Pinpoint the cell where the given text exists, returning its [x, y] midpoint coordinate. 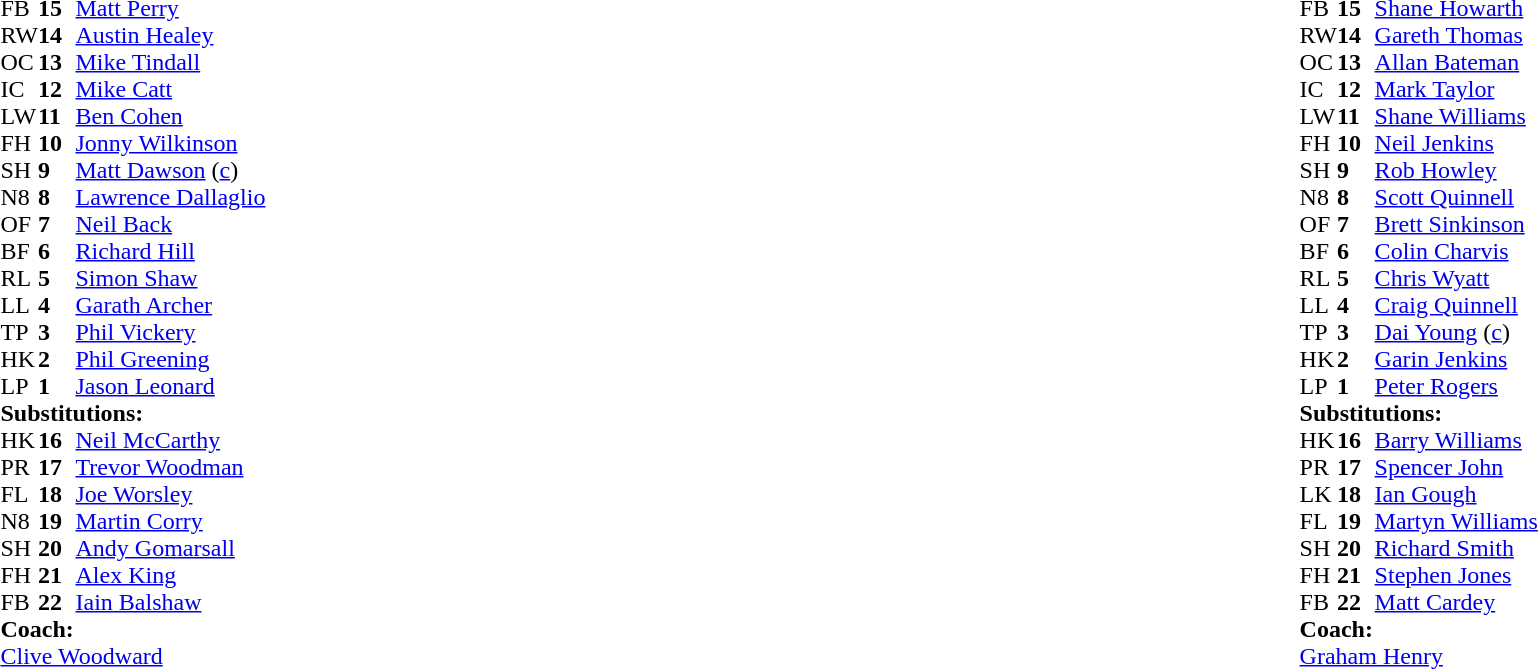
Shane Williams [1456, 116]
Chris Wyatt [1456, 278]
Dai Young (c) [1456, 332]
Neil Jenkins [1456, 144]
Colin Charvis [1456, 252]
Clive Woodward [132, 656]
Ian Gough [1456, 494]
Spencer John [1456, 468]
Joe Worsley [171, 494]
LK [1319, 494]
Garath Archer [171, 306]
Neil McCarthy [171, 440]
Matt Cardey [1456, 602]
Rob Howley [1456, 170]
Brett Sinkinson [1456, 224]
Craig Quinnell [1456, 306]
Jason Leonard [171, 386]
Mark Taylor [1456, 90]
Alex King [171, 576]
Mike Catt [171, 90]
Allan Bateman [1456, 62]
Austin Healey [171, 36]
Mike Tindall [171, 62]
Barry Williams [1456, 440]
Martyn Williams [1456, 522]
Trevor Woodman [171, 468]
Richard Hill [171, 252]
Lawrence Dallaglio [171, 198]
Garin Jenkins [1456, 360]
Peter Rogers [1456, 386]
Jonny Wilkinson [171, 144]
Iain Balshaw [171, 602]
Martin Corry [171, 522]
Stephen Jones [1456, 576]
Ben Cohen [171, 116]
Phil Greening [171, 360]
Phil Vickery [171, 332]
Matt Dawson (c) [171, 170]
Richard Smith [1456, 548]
Graham Henry [1419, 656]
Andy Gomarsall [171, 548]
Scott Quinnell [1456, 198]
Gareth Thomas [1456, 36]
Neil Back [171, 224]
Simon Shaw [171, 278]
